From the cell containing the given text, extract its center point as (X, Y) coordinate. 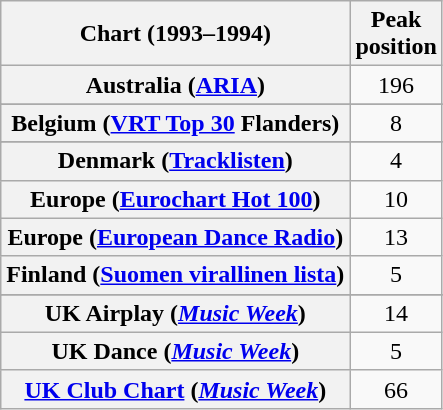
13 (396, 237)
Europe (Eurochart Hot 100) (176, 199)
Denmark (Tracklisten) (176, 161)
Chart (1993–1994) (176, 34)
Belgium (VRT Top 30 Flanders) (176, 123)
196 (396, 85)
66 (396, 389)
UK Airplay (Music Week) (176, 313)
4 (396, 161)
Australia (ARIA) (176, 85)
10 (396, 199)
Peakposition (396, 34)
Europe (European Dance Radio) (176, 237)
UK Dance (Music Week) (176, 351)
8 (396, 123)
UK Club Chart (Music Week) (176, 389)
Finland (Suomen virallinen lista) (176, 275)
14 (396, 313)
